From the cell containing the given text, extract its center point as [X, Y] coordinate. 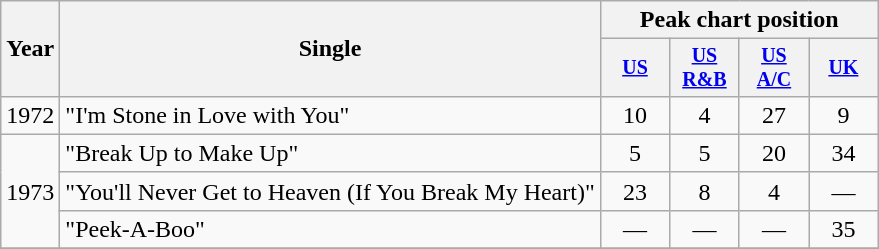
Year [30, 49]
"I'm Stone in Love with You" [330, 115]
"Peek-A-Boo" [330, 229]
UK [844, 68]
USR&B [704, 68]
"You'll Never Get to Heaven (If You Break My Heart)" [330, 191]
27 [774, 115]
"Break Up to Make Up" [330, 153]
35 [844, 229]
23 [634, 191]
9 [844, 115]
1973 [30, 191]
Single [330, 49]
34 [844, 153]
USA/C [774, 68]
1972 [30, 115]
US [634, 68]
Peak chart position [739, 20]
8 [704, 191]
10 [634, 115]
20 [774, 153]
